From the cell containing the given text, extract its center point as (X, Y) coordinate. 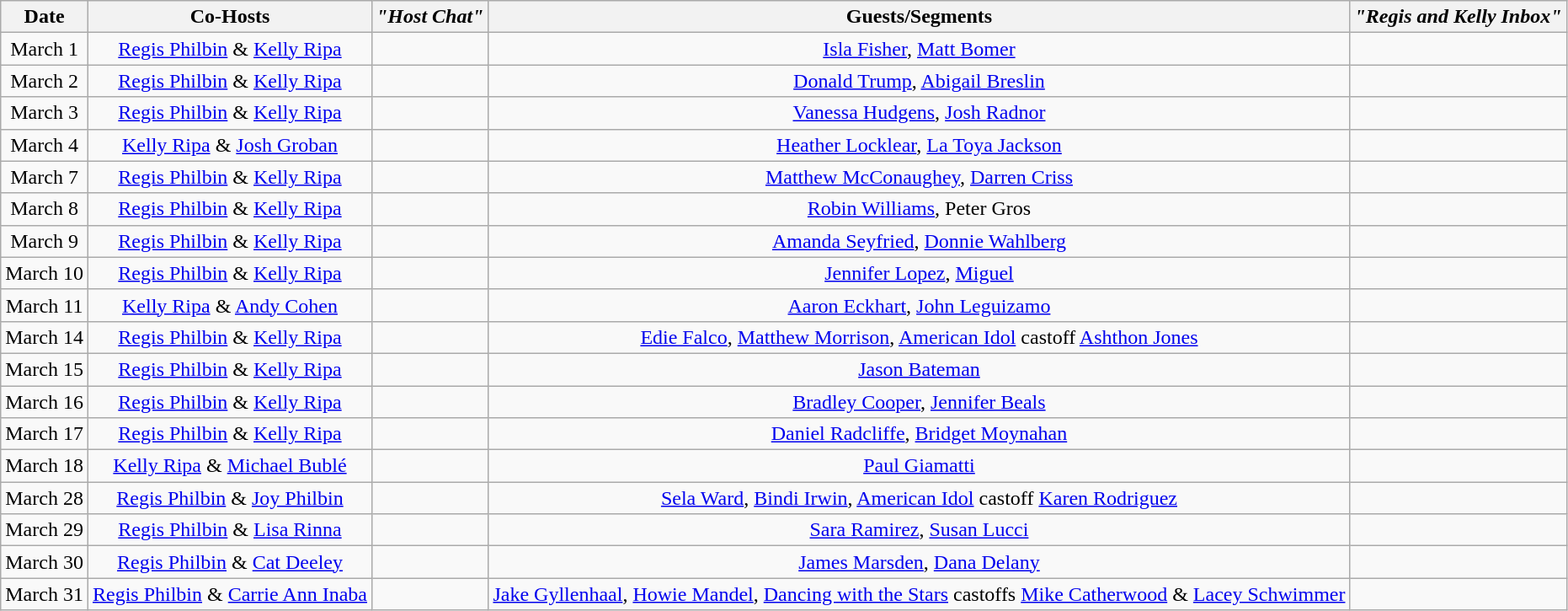
Jake Gyllenhaal, Howie Mandel, Dancing with the Stars castoffs Mike Catherwood & Lacey Schwimmer (920, 594)
March 28 (45, 498)
March 17 (45, 434)
Date (45, 17)
Regis Philbin & Lisa Rinna (229, 530)
March 29 (45, 530)
Robin Williams, Peter Gros (920, 209)
March 15 (45, 369)
March 3 (45, 113)
March 2 (45, 81)
March 18 (45, 466)
Bradley Cooper, Jennifer Beals (920, 402)
Heather Locklear, La Toya Jackson (920, 145)
March 8 (45, 209)
Co-Hosts (229, 17)
Isla Fisher, Matt Bomer (920, 49)
Amanda Seyfried, Donnie Wahlberg (920, 241)
Matthew McConaughey, Darren Criss (920, 177)
March 11 (45, 305)
Regis Philbin & Joy Philbin (229, 498)
Kelly Ripa & Michael Bublé (229, 466)
March 31 (45, 594)
Donald Trump, Abigail Breslin (920, 81)
March 1 (45, 49)
Sara Ramirez, Susan Lucci (920, 530)
March 16 (45, 402)
"Host Chat" (430, 17)
March 14 (45, 337)
Aaron Eckhart, John Leguizamo (920, 305)
March 9 (45, 241)
Regis Philbin & Cat Deeley (229, 562)
Sela Ward, Bindi Irwin, American Idol castoff Karen Rodriguez (920, 498)
Jennifer Lopez, Miguel (920, 273)
"Regis and Kelly Inbox" (1459, 17)
Paul Giamatti (920, 466)
Edie Falco, Matthew Morrison, American Idol castoff Ashthon Jones (920, 337)
Jason Bateman (920, 369)
Kelly Ripa & Josh Groban (229, 145)
March 4 (45, 145)
Kelly Ripa & Andy Cohen (229, 305)
James Marsden, Dana Delany (920, 562)
March 30 (45, 562)
Regis Philbin & Carrie Ann Inaba (229, 594)
March 10 (45, 273)
Daniel Radcliffe, Bridget Moynahan (920, 434)
Guests/Segments (920, 17)
March 7 (45, 177)
Vanessa Hudgens, Josh Radnor (920, 113)
